Return the (X, Y) coordinate for the center point of the cell that contains the specified text.  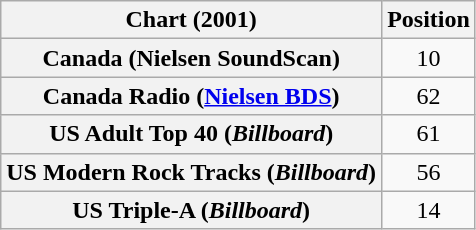
10 (429, 58)
62 (429, 96)
14 (429, 210)
Canada Radio (Nielsen BDS) (192, 96)
56 (429, 172)
Chart (2001) (192, 20)
US Adult Top 40 (Billboard) (192, 134)
US Modern Rock Tracks (Billboard) (192, 172)
61 (429, 134)
Canada (Nielsen SoundScan) (192, 58)
US Triple-A (Billboard) (192, 210)
Position (429, 20)
